Identify which cell holds the provided text, then report its (X, Y) central coordinate. 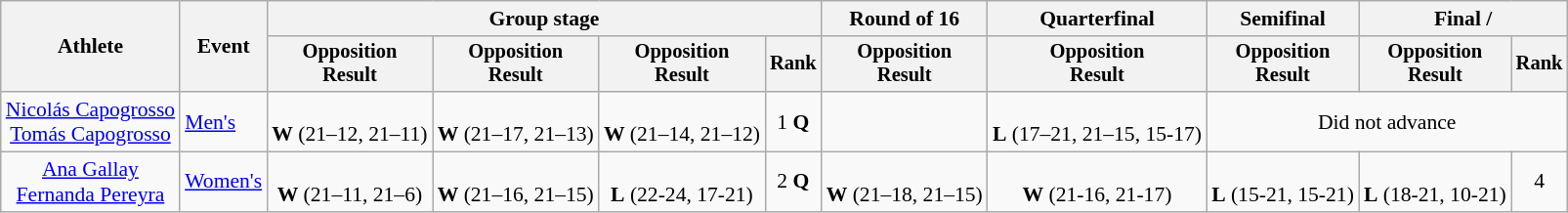
Women's (223, 182)
L (18-21, 10-21) (1435, 182)
Semifinal (1283, 19)
4 (1540, 182)
W (21–17, 21–13) (516, 121)
Did not advance (1387, 121)
W (21–12, 21–11) (350, 121)
L (17–21, 21–15, 15-17) (1097, 121)
Final / (1463, 19)
Men's (223, 121)
Group stage (543, 19)
L (22-24, 17-21) (682, 182)
Event (223, 47)
2 Q (793, 182)
W (21-16, 21-17) (1097, 182)
W (21–14, 21–12) (682, 121)
W (21–18, 21–15) (905, 182)
Round of 16 (905, 19)
L (15-21, 15-21) (1283, 182)
Athlete (90, 47)
Quarterfinal (1097, 19)
1 Q (793, 121)
Nicolás CapogrossoTomás Capogrosso (90, 121)
W (21–16, 21–15) (516, 182)
Ana GallayFernanda Pereyra (90, 182)
W (21–11, 21–6) (350, 182)
